For the text-containing cell, return its midpoint in (X, Y) coordinate format. 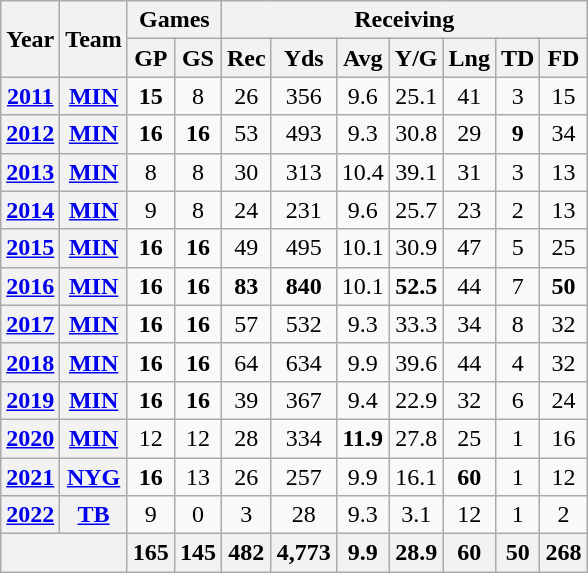
41 (469, 96)
39.6 (416, 362)
30.9 (416, 248)
FD (564, 58)
5 (517, 248)
49 (246, 248)
Receiving (404, 20)
482 (246, 553)
4,773 (304, 553)
2016 (30, 286)
2013 (30, 172)
356 (304, 96)
30.8 (416, 134)
25.1 (416, 96)
2011 (30, 96)
28.9 (416, 553)
2021 (30, 477)
31 (469, 172)
367 (304, 400)
53 (246, 134)
57 (246, 324)
TD (517, 58)
GS (198, 58)
83 (246, 286)
7 (517, 286)
2015 (30, 248)
22.9 (416, 400)
268 (564, 553)
9.4 (362, 400)
10.4 (362, 172)
39 (246, 400)
TB (94, 515)
6 (517, 400)
313 (304, 172)
25.7 (416, 210)
2019 (30, 400)
2018 (30, 362)
145 (198, 553)
2012 (30, 134)
Year (30, 39)
33.3 (416, 324)
16.1 (416, 477)
27.8 (416, 438)
Rec (246, 58)
231 (304, 210)
11.9 (362, 438)
NYG (94, 477)
Y/G (416, 58)
2022 (30, 515)
165 (150, 553)
2014 (30, 210)
257 (304, 477)
23 (469, 210)
Yds (304, 58)
Lng (469, 58)
3.1 (416, 515)
2017 (30, 324)
29 (469, 134)
0 (198, 515)
634 (304, 362)
52.5 (416, 286)
495 (304, 248)
493 (304, 134)
Games (174, 20)
840 (304, 286)
GP (150, 58)
39.1 (416, 172)
Avg (362, 58)
334 (304, 438)
47 (469, 248)
4 (517, 362)
30 (246, 172)
2020 (30, 438)
Team (94, 39)
64 (246, 362)
532 (304, 324)
